Provide the [x, y] coordinate of the cell's center where the given text is located.  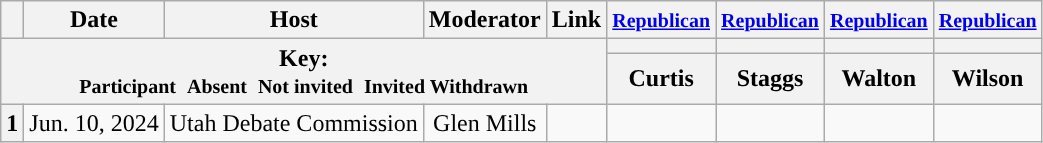
Utah Debate Commission [294, 123]
Jun. 10, 2024 [94, 123]
Staggs [770, 78]
Host [294, 20]
Moderator [484, 20]
Wilson [988, 78]
Glen Mills [484, 123]
Date [94, 20]
Link [576, 20]
Walton [878, 78]
Key: Participant Absent Not invited Invited Withdrawn [304, 72]
1 [12, 123]
Curtis [662, 78]
